From the cell containing the given text, extract its center point as [X, Y] coordinate. 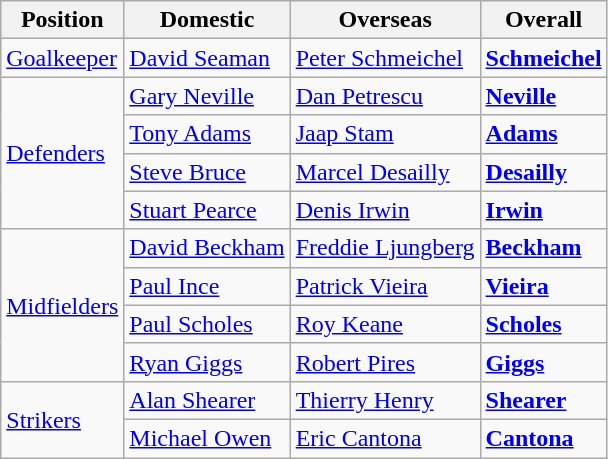
Stuart Pearce [207, 210]
Gary Neville [207, 96]
Scholes [544, 324]
Vieira [544, 286]
Defenders [62, 153]
Denis Irwin [385, 210]
Paul Ince [207, 286]
Overall [544, 20]
Neville [544, 96]
Desailly [544, 172]
Goalkeeper [62, 58]
Paul Scholes [207, 324]
Tony Adams [207, 134]
Strikers [62, 419]
David Beckham [207, 248]
Cantona [544, 438]
Dan Petrescu [385, 96]
Alan Shearer [207, 400]
Irwin [544, 210]
Position [62, 20]
Shearer [544, 400]
Ryan Giggs [207, 362]
Giggs [544, 362]
David Seaman [207, 58]
Patrick Vieira [385, 286]
Steve Bruce [207, 172]
Freddie Ljungberg [385, 248]
Thierry Henry [385, 400]
Midfielders [62, 305]
Michael Owen [207, 438]
Domestic [207, 20]
Marcel Desailly [385, 172]
Jaap Stam [385, 134]
Beckham [544, 248]
Overseas [385, 20]
Robert Pires [385, 362]
Schmeichel [544, 58]
Eric Cantona [385, 438]
Peter Schmeichel [385, 58]
Adams [544, 134]
Roy Keane [385, 324]
